Extract the [x, y] coordinate from the center of the cell holding the provided text.  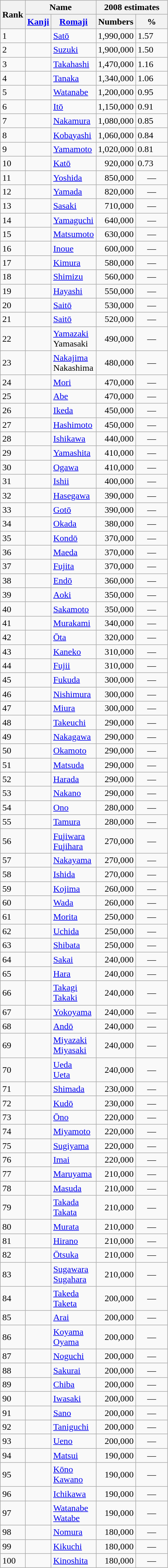
37 [13, 566]
98 [13, 1532]
Shimada [74, 1089]
96 [13, 1494]
Inoue [74, 249]
KōnoKawano [74, 1475]
1,060,000 [116, 135]
Gotō [74, 510]
97 [13, 1513]
1,900,000 [116, 50]
Sugiyama [74, 1146]
Ōta [74, 637]
12 [13, 192]
Masuda [74, 1188]
90 [13, 1398]
Kinoshita [74, 1561]
Sasaki [74, 206]
Kondō [74, 538]
Murakami [74, 623]
86 [13, 1337]
0.91 [152, 107]
34 [13, 524]
640,000 [116, 220]
Ogawa [74, 467]
72 [13, 1103]
1.16 [152, 64]
600,000 [116, 249]
71 [13, 1089]
84 [13, 1298]
2 [13, 50]
Ueno [74, 1441]
5 [13, 92]
920,000 [116, 163]
10 [13, 163]
560,000 [116, 277]
42 [13, 637]
Ōtsuka [74, 1255]
Shibata [74, 945]
Okamoto [74, 751]
0.95 [152, 92]
550,000 [116, 291]
65 [13, 974]
41 [13, 623]
13 [13, 206]
Ishida [74, 874]
0.84 [152, 135]
YamazakiYamasaki [74, 338]
11 [13, 178]
480,000 [116, 363]
20 [13, 305]
Yamashita [74, 453]
95 [13, 1475]
45 [13, 680]
36 [13, 552]
99 [13, 1546]
2008 estimates [132, 7]
Sakai [74, 960]
710,000 [116, 206]
82 [13, 1255]
Tanaka [74, 78]
23 [13, 363]
Hara [74, 974]
Nishimura [74, 694]
21 [13, 319]
Miura [74, 708]
27 [13, 424]
Imai [74, 1160]
38 [13, 581]
69 [13, 1046]
530,000 [116, 305]
92 [13, 1427]
Hasegawa [74, 496]
Kaneko [74, 652]
17 [13, 263]
Watanabe [74, 92]
Yamaguchi [74, 220]
88 [13, 1370]
Kikuchi [74, 1546]
1.06 [152, 78]
KoyamaOyama [74, 1337]
39 [13, 595]
Hashimoto [74, 424]
Suzuki [74, 50]
64 [13, 960]
UedaUeta [74, 1069]
Nakayama [74, 860]
0.73 [152, 163]
79 [13, 1207]
Nakano [74, 793]
68 [13, 1026]
57 [13, 860]
Yamamoto [74, 149]
Kobayashi [74, 135]
1,990,000 [116, 36]
49 [13, 737]
Satō [74, 36]
18 [13, 277]
46 [13, 694]
51 [13, 765]
Miyamoto [74, 1131]
9 [13, 149]
Arai [74, 1318]
Yoshida [74, 178]
Fukuda [74, 680]
4 [13, 78]
Kimura [74, 263]
TakadaTakata [74, 1207]
50 [13, 751]
32 [13, 496]
Uchida [74, 931]
87 [13, 1356]
48 [13, 723]
76 [13, 1160]
54 [13, 807]
22 [13, 338]
340,000 [116, 623]
FujiwaraFujihara [74, 841]
61 [13, 917]
380,000 [116, 524]
Kudō [74, 1103]
25 [13, 396]
Sano [74, 1413]
580,000 [116, 263]
Rank [13, 15]
43 [13, 652]
Maruyama [74, 1174]
Morita [74, 917]
Ōno [74, 1117]
7 [13, 121]
Hayashi [74, 291]
NakajimaNakashima [74, 363]
83 [13, 1274]
19 [13, 291]
630,000 [116, 234]
100 [13, 1561]
400,000 [116, 481]
35 [13, 538]
89 [13, 1384]
820,000 [116, 192]
15 [13, 234]
Ichikawa [74, 1494]
TakagiTakaki [74, 993]
47 [13, 708]
Kanji [38, 22]
850,000 [116, 178]
80 [13, 1227]
Numbers [116, 22]
Sakamoto [74, 609]
1,470,000 [116, 64]
30 [13, 467]
Fujita [74, 566]
31 [13, 481]
Itō [74, 107]
58 [13, 874]
55 [13, 822]
Ikeda [74, 410]
28 [13, 439]
93 [13, 1441]
WatanabeWatabe [74, 1513]
Fujii [74, 666]
0.81 [152, 149]
73 [13, 1117]
63 [13, 945]
77 [13, 1174]
62 [13, 931]
67 [13, 1012]
Kojima [74, 889]
Okada [74, 524]
Aoki [74, 595]
Sakurai [74, 1370]
24 [13, 382]
Hirano [74, 1241]
Takahashi [74, 64]
26 [13, 410]
53 [13, 793]
Romaji [74, 22]
75 [13, 1146]
8 [13, 135]
Tamura [74, 822]
94 [13, 1455]
74 [13, 1131]
Name [61, 7]
1,020,000 [116, 149]
81 [13, 1241]
78 [13, 1188]
Yamada [74, 192]
Nomura [74, 1532]
1,200,000 [116, 92]
3 [13, 64]
Noguchi [74, 1356]
52 [13, 779]
1,080,000 [116, 121]
Taniguchi [74, 1427]
Takeuchi [74, 723]
Wada [74, 903]
SugawaraSugahara [74, 1274]
Iwasaki [74, 1398]
Endō [74, 581]
56 [13, 841]
0.85 [152, 121]
Nakamura [74, 121]
1.57 [152, 36]
Ishii [74, 481]
66 [13, 993]
Chiba [74, 1384]
16 [13, 249]
Maeda [74, 552]
85 [13, 1318]
44 [13, 666]
Nakagawa [74, 737]
MiyazakiMiyasaki [74, 1046]
91 [13, 1413]
1,150,000 [116, 107]
520,000 [116, 319]
Andō [74, 1026]
1,340,000 [116, 78]
320,000 [116, 637]
1.50 [152, 50]
Murata [74, 1227]
1 [13, 36]
360,000 [116, 581]
40 [13, 609]
% [152, 22]
Ono [74, 807]
TakedaTaketa [74, 1298]
29 [13, 453]
Matsui [74, 1455]
Matsuda [74, 765]
60 [13, 903]
440,000 [116, 439]
Abe [74, 396]
6 [13, 107]
Katō [74, 163]
33 [13, 510]
Harada [74, 779]
Mori [74, 382]
Ishikawa [74, 439]
Yokoyama [74, 1012]
14 [13, 220]
Shimizu [74, 277]
Matsumoto [74, 234]
59 [13, 889]
70 [13, 1069]
490,000 [116, 338]
